From the cell containing the given text, extract its center point as [X, Y] coordinate. 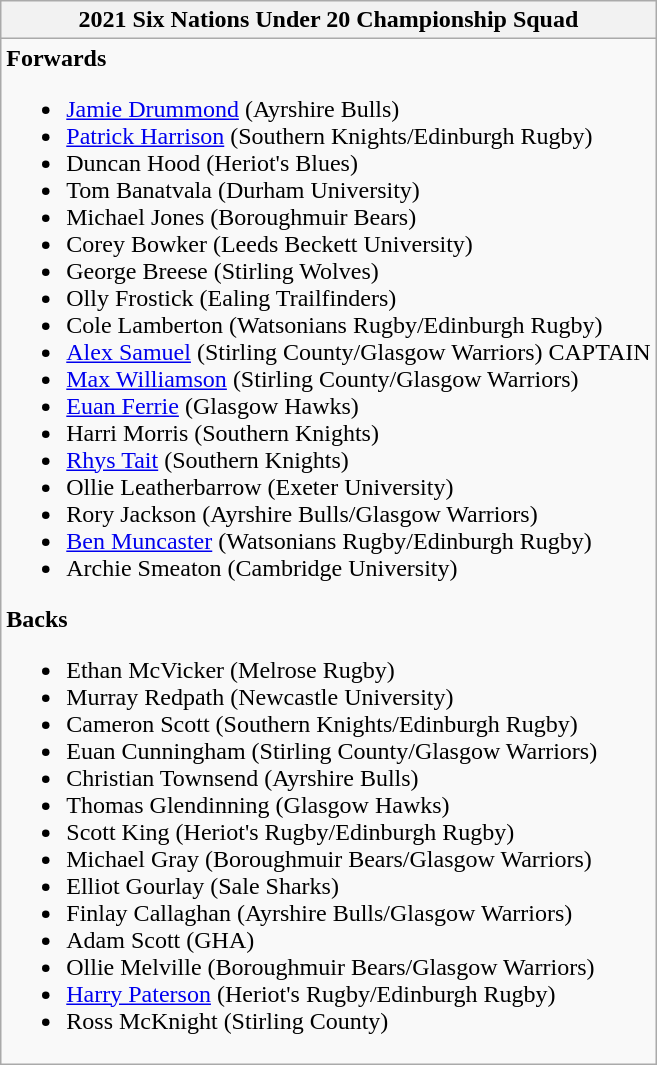
2021 Six Nations Under 20 Championship Squad [328, 20]
